Search for the cell housing the specified text and yield its (x, y) center coordinate. 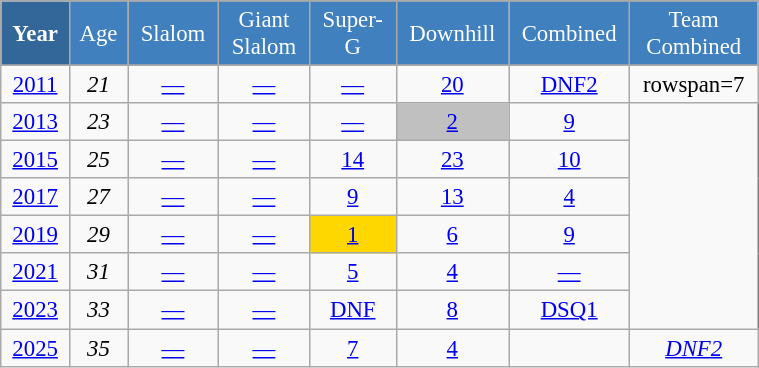
2 (452, 122)
2023 (36, 310)
Year (36, 34)
rowspan=7 (694, 85)
TeamCombined (694, 34)
Slalom (174, 34)
2021 (36, 273)
6 (452, 235)
8 (452, 310)
20 (452, 85)
29 (99, 235)
35 (99, 348)
Combined (568, 34)
2015 (36, 160)
33 (99, 310)
2017 (36, 197)
Age (99, 34)
GiantSlalom (264, 34)
2019 (36, 235)
Downhill (452, 34)
2013 (36, 122)
7 (352, 348)
31 (99, 273)
DSQ1 (568, 310)
13 (452, 197)
DNF (352, 310)
2025 (36, 348)
Super-G (352, 34)
1 (352, 235)
21 (99, 85)
10 (568, 160)
14 (352, 160)
2011 (36, 85)
27 (99, 197)
5 (352, 273)
25 (99, 160)
